Provide the (x, y) coordinate of the cell's center where the given text is located.  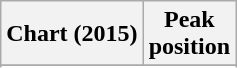
Peakposition (189, 34)
Chart (2015) (72, 34)
